Provide the (X, Y) coordinate of the cell's center where the given text is located.  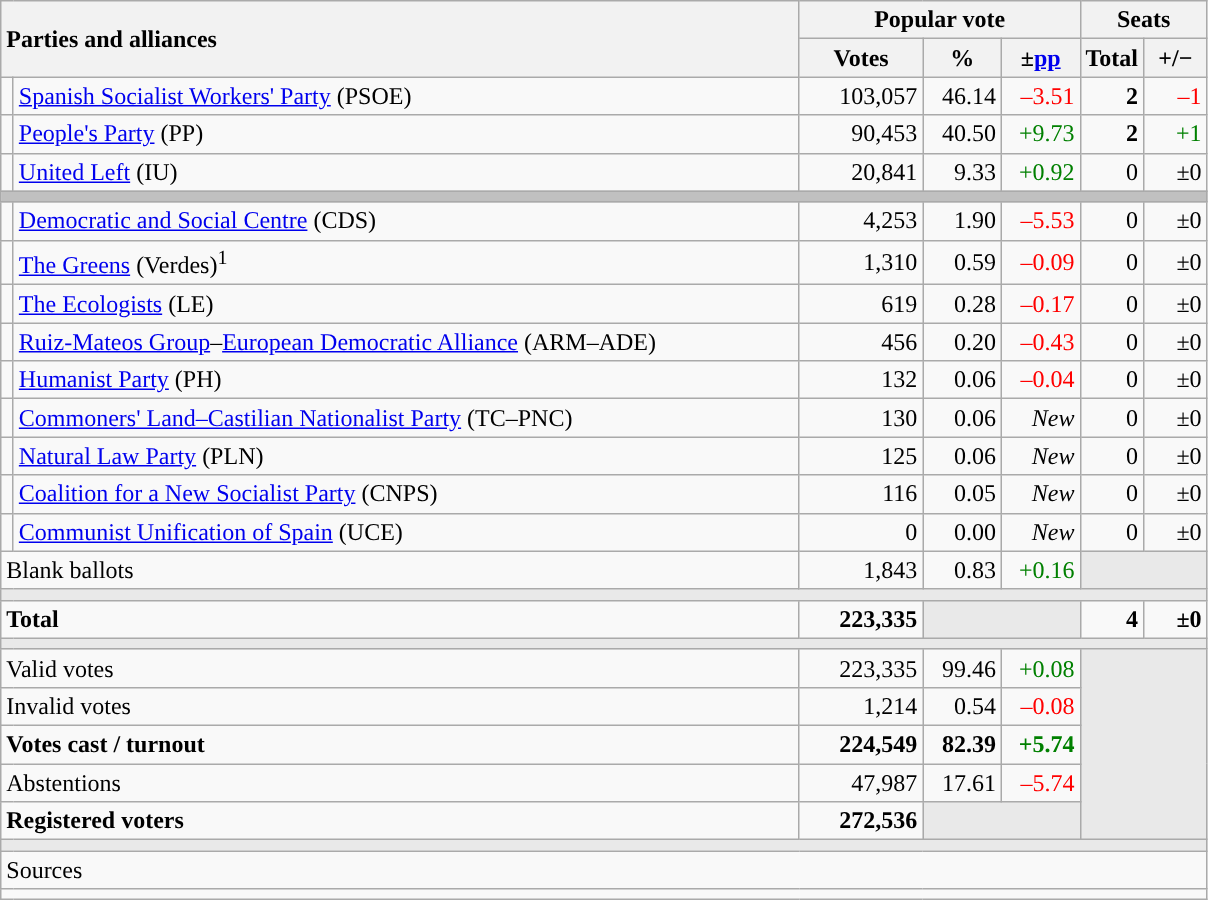
United Left (IU) (406, 172)
130 (861, 418)
103,057 (861, 96)
–0.04 (1040, 380)
1.90 (962, 221)
Coalition for a New Socialist Party (CNPS) (406, 494)
125 (861, 456)
Democratic and Social Centre (CDS) (406, 221)
The Greens (Verdes)1 (406, 262)
Humanist Party (PH) (406, 380)
1,310 (861, 262)
99.46 (962, 668)
456 (861, 342)
±pp (1040, 58)
90,453 (861, 134)
Registered voters (400, 821)
–0.17 (1040, 304)
Blank ballots (400, 570)
Spanish Socialist Workers' Party (PSOE) (406, 96)
0.00 (962, 532)
Ruiz-Mateos Group–European Democratic Alliance (ARM–ADE) (406, 342)
0.20 (962, 342)
132 (861, 380)
+0.16 (1040, 570)
Votes (861, 58)
0.83 (962, 570)
619 (861, 304)
Natural Law Party (PLN) (406, 456)
0.59 (962, 262)
0.54 (962, 706)
Abstentions (400, 783)
Valid votes (400, 668)
4 (1112, 619)
Popular vote (940, 20)
272,536 (861, 821)
17.61 (962, 783)
Seats (1144, 20)
+5.74 (1040, 745)
–0.09 (1040, 262)
% (962, 58)
1,843 (861, 570)
+0.08 (1040, 668)
46.14 (962, 96)
–5.74 (1040, 783)
1,214 (861, 706)
40.50 (962, 134)
Communist Unification of Spain (UCE) (406, 532)
224,549 (861, 745)
+9.73 (1040, 134)
Commoners' Land–Castilian Nationalist Party (TC–PNC) (406, 418)
0.05 (962, 494)
The Ecologists (LE) (406, 304)
20,841 (861, 172)
4,253 (861, 221)
+/− (1176, 58)
Invalid votes (400, 706)
People's Party (PP) (406, 134)
Votes cast / turnout (400, 745)
+0.92 (1040, 172)
9.33 (962, 172)
82.39 (962, 745)
0.28 (962, 304)
–0.08 (1040, 706)
Parties and alliances (400, 39)
–1 (1176, 96)
Sources (604, 870)
+1 (1176, 134)
–3.51 (1040, 96)
–0.43 (1040, 342)
47,987 (861, 783)
–5.53 (1040, 221)
116 (861, 494)
